Search for the cell housing the specified text and yield its (X, Y) center coordinate. 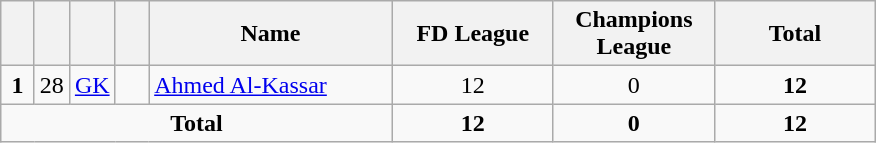
FD League (472, 34)
Ahmed Al-Kassar (271, 85)
1 (18, 85)
Champions League (634, 34)
GK (92, 85)
Name (271, 34)
28 (52, 85)
